Identify which cell holds the provided text, then report its (X, Y) central coordinate. 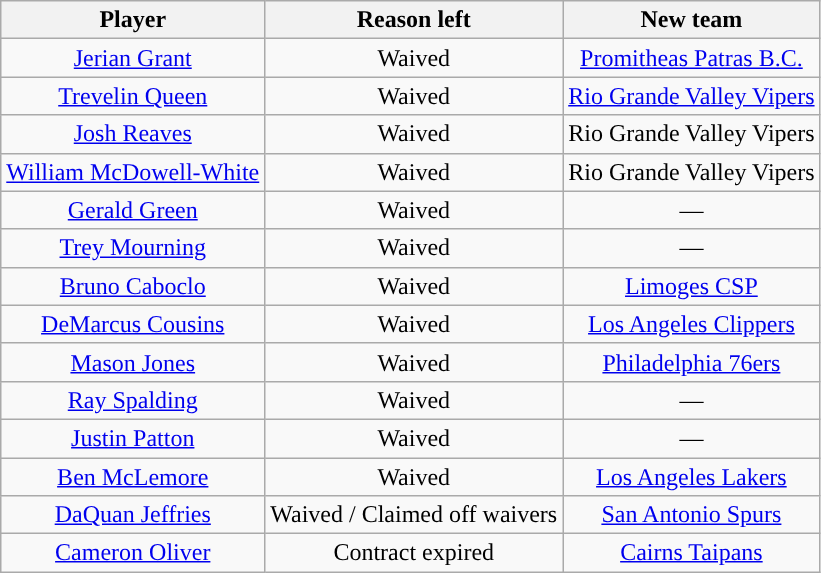
Player (133, 20)
DaQuan Jeffries (133, 515)
Trey Mourning (133, 248)
Reason left (414, 20)
San Antonio Spurs (692, 515)
Los Angeles Clippers (692, 324)
Justin Patton (133, 438)
Ben McLemore (133, 477)
Jerian Grant (133, 58)
Cameron Oliver (133, 553)
Trevelin Queen (133, 96)
Los Angeles Lakers (692, 477)
Philadelphia 76ers (692, 362)
Limoges CSP (692, 286)
Waived / Claimed off waivers (414, 515)
New team (692, 20)
Mason Jones (133, 362)
Gerald Green (133, 210)
Contract expired (414, 553)
DeMarcus Cousins (133, 324)
Josh Reaves (133, 134)
Ray Spalding (133, 400)
William McDowell-White (133, 172)
Cairns Taipans (692, 553)
Bruno Caboclo (133, 286)
Promitheas Patras B.C. (692, 58)
